Return the (x, y) coordinate for the center point of the cell that contains the specified text.  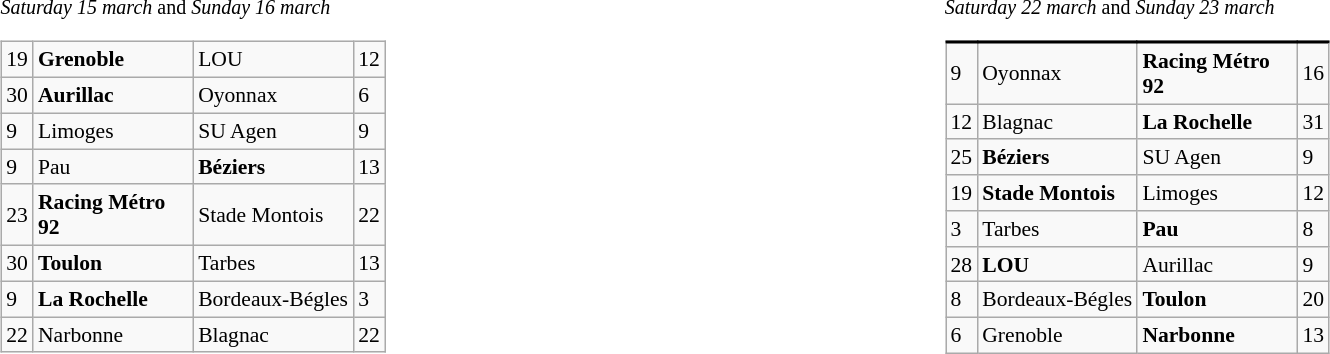
31 (1313, 122)
20 (1313, 300)
28 (962, 264)
16 (1313, 73)
23 (17, 214)
25 (962, 157)
